Scan for the cell matching the given text and deliver its [X, Y] coordinate at center. 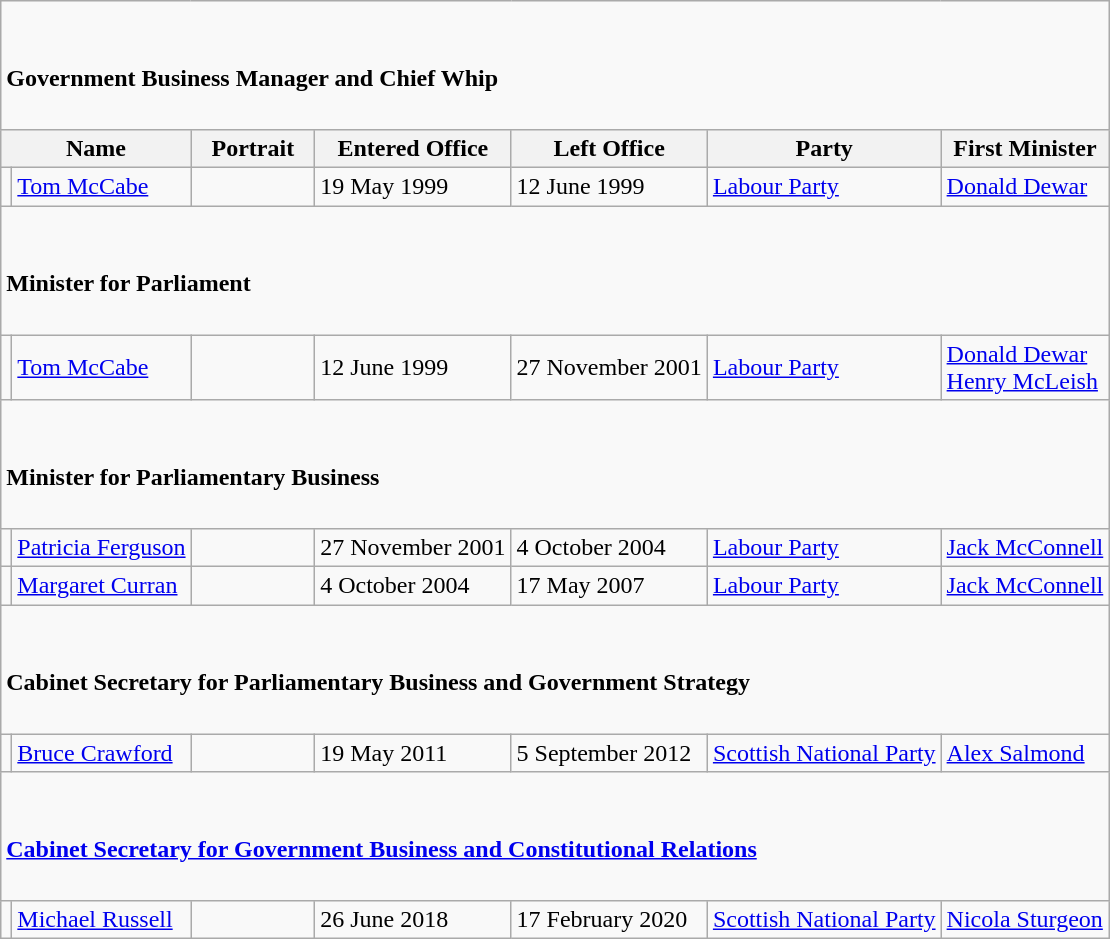
19 May 2011 [413, 753]
Cabinet Secretary for Government Business and Constitutional Relations [555, 836]
17 May 2007 [609, 586]
Margaret Curran [102, 586]
19 May 1999 [413, 187]
Cabinet Secretary for Parliamentary Business and Government Strategy [555, 670]
Minister for Parliamentary Business [555, 464]
26 June 2018 [413, 919]
Entered Office [413, 149]
Minister for Parliament [555, 270]
Name [96, 149]
Donald Dewar Henry McLeish [1025, 368]
Party [824, 149]
First Minister [1025, 149]
Michael Russell [102, 919]
5 September 2012 [609, 753]
Patricia Ferguson [102, 548]
Government Business Manager and Chief Whip [555, 66]
17 February 2020 [609, 919]
Portrait [253, 149]
Donald Dewar [1025, 187]
Nicola Sturgeon [1025, 919]
Bruce Crawford [102, 753]
Alex Salmond [1025, 753]
Left Office [609, 149]
